Determine the (x, y) coordinate at the center of the cell enclosing the given text.  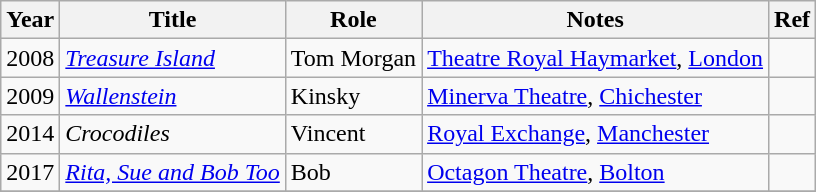
Bob (353, 172)
Octagon Theatre, Bolton (596, 172)
Royal Exchange, Manchester (596, 134)
Role (353, 20)
Tom Morgan (353, 58)
Treasure Island (173, 58)
Title (173, 20)
Minerva Theatre, Chichester (596, 96)
Wallenstein (173, 96)
Theatre Royal Haymarket, London (596, 58)
2008 (30, 58)
2009 (30, 96)
2014 (30, 134)
Crocodiles (173, 134)
Notes (596, 20)
Ref (792, 20)
Vincent (353, 134)
2017 (30, 172)
Kinsky (353, 96)
Rita, Sue and Bob Too (173, 172)
Year (30, 20)
